Pinpoint the cell where the given text exists, returning its (X, Y) midpoint coordinate. 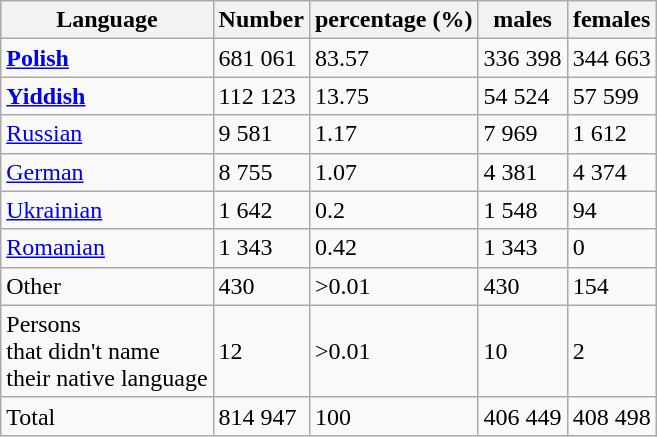
Ukrainian (107, 210)
1 642 (261, 210)
94 (612, 210)
1 612 (612, 134)
9 581 (261, 134)
2 (612, 351)
0.2 (394, 210)
Other (107, 286)
10 (522, 351)
344 663 (612, 58)
Polish (107, 58)
100 (394, 416)
Persons that didn't name their native language (107, 351)
4 381 (522, 172)
Russian (107, 134)
Total (107, 416)
57 599 (612, 96)
406 449 (522, 416)
males (522, 20)
83.57 (394, 58)
1.07 (394, 172)
1 548 (522, 210)
0.42 (394, 248)
8 755 (261, 172)
408 498 (612, 416)
681 061 (261, 58)
4 374 (612, 172)
0 (612, 248)
German (107, 172)
percentage (%) (394, 20)
12 (261, 351)
154 (612, 286)
336 398 (522, 58)
1.17 (394, 134)
females (612, 20)
Yiddish (107, 96)
13.75 (394, 96)
54 524 (522, 96)
Language (107, 20)
7 969 (522, 134)
814 947 (261, 416)
Number (261, 20)
Romanian (107, 248)
112 123 (261, 96)
